Capture the cell that displays the provided text and extract its (x, y) central coordinate. 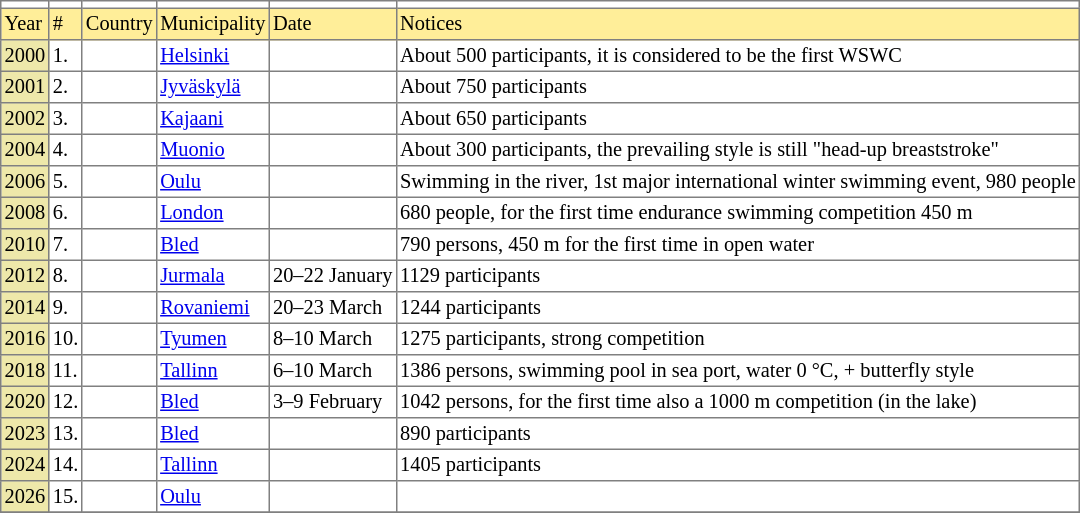
6–10 March (332, 371)
Swimming in the river, 1st major international winter swimming event, 980 people (738, 182)
8–10 March (332, 339)
12. (66, 402)
About 300 participants, the prevailing style is still "head-up breaststroke" (738, 150)
11. (66, 371)
Jyväskylä (212, 87)
2002 (25, 119)
2023 (25, 434)
2012 (25, 276)
2000 (25, 56)
10. (66, 339)
2014 (25, 308)
6. (66, 213)
1129 participants (738, 276)
Notices (738, 24)
About 650 participants (738, 119)
20–22 January (332, 276)
3–9 February (332, 402)
1042 persons, for the first time also a 1000 m competition (in the lake) (738, 402)
2008 (25, 213)
About 750 participants (738, 87)
1405 participants (738, 465)
2016 (25, 339)
Rovaniemi (212, 308)
Jurmala (212, 276)
Tyumen (212, 339)
4. (66, 150)
2018 (25, 371)
7. (66, 245)
2020 (25, 402)
790 persons, 450 m for the first time in open water (738, 245)
Year (25, 24)
1. (66, 56)
15. (66, 497)
1275 participants, strong competition (738, 339)
5. (66, 182)
680 people, for the first time endurance swimming competition 450 m (738, 213)
2. (66, 87)
2026 (25, 497)
About 500 participants, it is considered to be the first WSWC (738, 56)
# (66, 24)
2010 (25, 245)
Municipality (212, 24)
2001 (25, 87)
8. (66, 276)
1244 participants (738, 308)
Country (119, 24)
2004 (25, 150)
London (212, 213)
1386 persons, swimming pool in sea port, water 0 °C, + butterfly style (738, 371)
9. (66, 308)
14. (66, 465)
890 participants (738, 434)
13. (66, 434)
Kajaani (212, 119)
2024 (25, 465)
Helsinki (212, 56)
Date (332, 24)
Muonio (212, 150)
20–23 March (332, 308)
2006 (25, 182)
3. (66, 119)
